Return (x, y) of the center of cell containing provided text 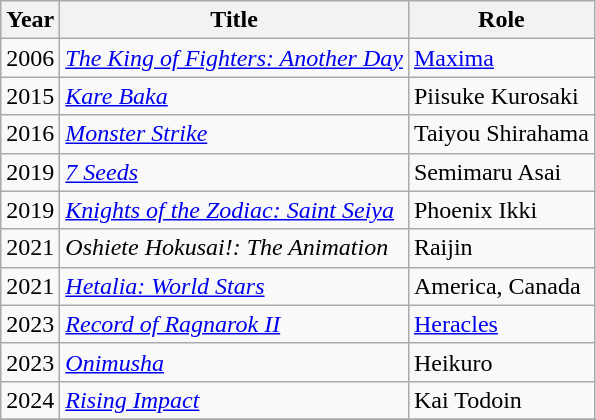
The King of Fighters: Another Day (234, 58)
Piisuke Kurosaki (501, 96)
Heikuro (501, 362)
2024 (30, 400)
Knights of the Zodiac: Saint Seiya (234, 210)
2006 (30, 58)
Kai Todoin (501, 400)
Kare Baka (234, 96)
Record of Ragnarok II (234, 324)
7 Seeds (234, 172)
Taiyou Shirahama (501, 134)
America, Canada (501, 286)
2016 (30, 134)
2015 (30, 96)
Heracles (501, 324)
Maxima (501, 58)
Raijin (501, 248)
Phoenix Ikki (501, 210)
Hetalia: World Stars (234, 286)
Monster Strike (234, 134)
Rising Impact (234, 400)
Role (501, 20)
Onimusha (234, 362)
Year (30, 20)
Title (234, 20)
Semimaru Asai (501, 172)
Oshiete Hokusai!: The Animation (234, 248)
